Output the [X, Y] coordinate of the center of the cell containing the given text.  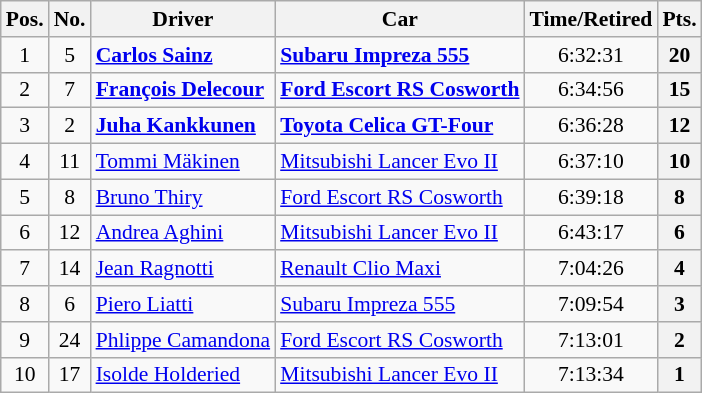
Toyota Celica GT-Four [400, 126]
Phlippe Camandona [184, 340]
6:34:56 [592, 90]
Andrea Aghini [184, 233]
Driver [184, 19]
Isolde Holderied [184, 375]
24 [70, 340]
Pos. [25, 19]
15 [679, 90]
Car [400, 19]
Tommi Mäkinen [184, 162]
Renault Clio Maxi [400, 269]
20 [679, 55]
7:13:34 [592, 375]
Time/Retired [592, 19]
6:39:18 [592, 197]
No. [70, 19]
6:36:28 [592, 126]
7:09:54 [592, 304]
17 [70, 375]
Piero Liatti [184, 304]
Bruno Thiry [184, 197]
9 [25, 340]
Juha Kankkunen [184, 126]
Jean Ragnotti [184, 269]
7:04:26 [592, 269]
6:32:31 [592, 55]
14 [70, 269]
7:13:01 [592, 340]
6:37:10 [592, 162]
11 [70, 162]
François Delecour [184, 90]
6:43:17 [592, 233]
Carlos Sainz [184, 55]
Pts. [679, 19]
